Extract the (x, y) coordinate from the center of the cell holding the provided text.  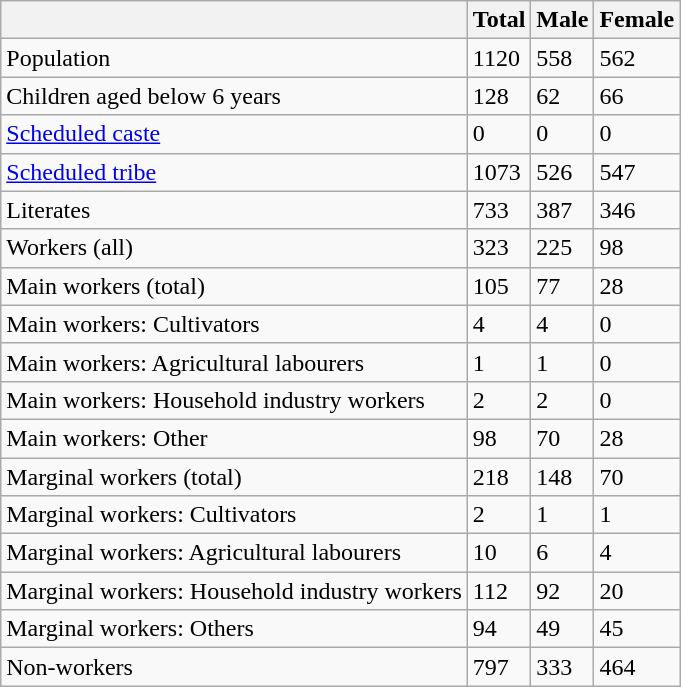
558 (562, 58)
62 (562, 96)
Main workers: Household industry workers (234, 400)
323 (499, 248)
Workers (all) (234, 248)
Scheduled caste (234, 134)
112 (499, 591)
6 (562, 553)
Marginal workers: Household industry workers (234, 591)
10 (499, 553)
Main workers (total) (234, 286)
20 (637, 591)
Children aged below 6 years (234, 96)
733 (499, 210)
Main workers: Other (234, 438)
Marginal workers: Cultivators (234, 515)
Total (499, 20)
218 (499, 477)
45 (637, 629)
Male (562, 20)
148 (562, 477)
Main workers: Agricultural labourers (234, 362)
526 (562, 172)
Main workers: Cultivators (234, 324)
1073 (499, 172)
797 (499, 667)
547 (637, 172)
225 (562, 248)
387 (562, 210)
94 (499, 629)
128 (499, 96)
Literates (234, 210)
Population (234, 58)
Marginal workers: Agricultural labourers (234, 553)
Female (637, 20)
Scheduled tribe (234, 172)
562 (637, 58)
49 (562, 629)
464 (637, 667)
346 (637, 210)
66 (637, 96)
Marginal workers: Others (234, 629)
Non-workers (234, 667)
92 (562, 591)
333 (562, 667)
77 (562, 286)
1120 (499, 58)
Marginal workers (total) (234, 477)
105 (499, 286)
